Identify which cell holds the provided text, then report its (x, y) central coordinate. 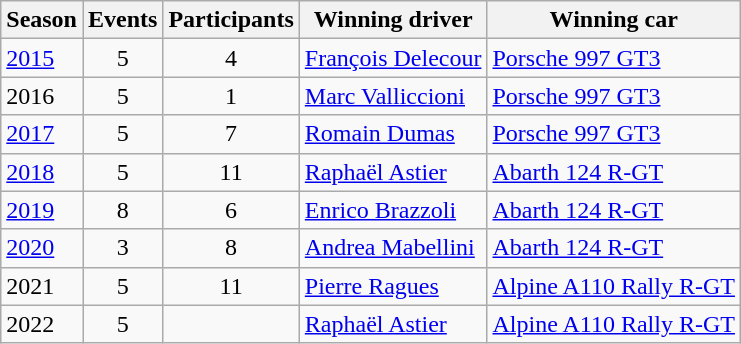
7 (231, 134)
Pierre Ragues (393, 286)
4 (231, 58)
2021 (42, 286)
2015 (42, 58)
2018 (42, 172)
2016 (42, 96)
Andrea Mabellini (393, 248)
Participants (231, 20)
Winning driver (393, 20)
Enrico Brazzoli (393, 210)
2017 (42, 134)
1 (231, 96)
François Delecour (393, 58)
2022 (42, 324)
2019 (42, 210)
Events (122, 20)
2020 (42, 248)
Winning car (614, 20)
Marc Valliccioni (393, 96)
6 (231, 210)
Season (42, 20)
3 (122, 248)
Romain Dumas (393, 134)
